Locate the cell with the specified text and output its [X, Y] center coordinate. 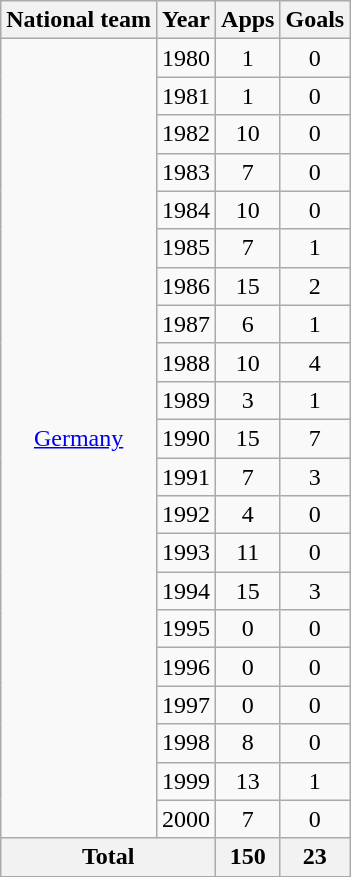
2 [315, 286]
Germany [79, 438]
1996 [186, 667]
Total [108, 857]
1981 [186, 96]
1991 [186, 477]
Year [186, 20]
1990 [186, 438]
1994 [186, 591]
1993 [186, 553]
6 [248, 324]
1980 [186, 58]
1999 [186, 781]
2000 [186, 819]
1998 [186, 743]
1992 [186, 515]
1997 [186, 705]
23 [315, 857]
1986 [186, 286]
1987 [186, 324]
150 [248, 857]
1985 [186, 248]
1982 [186, 134]
11 [248, 553]
1984 [186, 210]
13 [248, 781]
1995 [186, 629]
Apps [248, 20]
8 [248, 743]
National team [79, 20]
1989 [186, 400]
1983 [186, 172]
1988 [186, 362]
Goals [315, 20]
